Determine the [X, Y] coordinate at the center of the cell enclosing the given text.  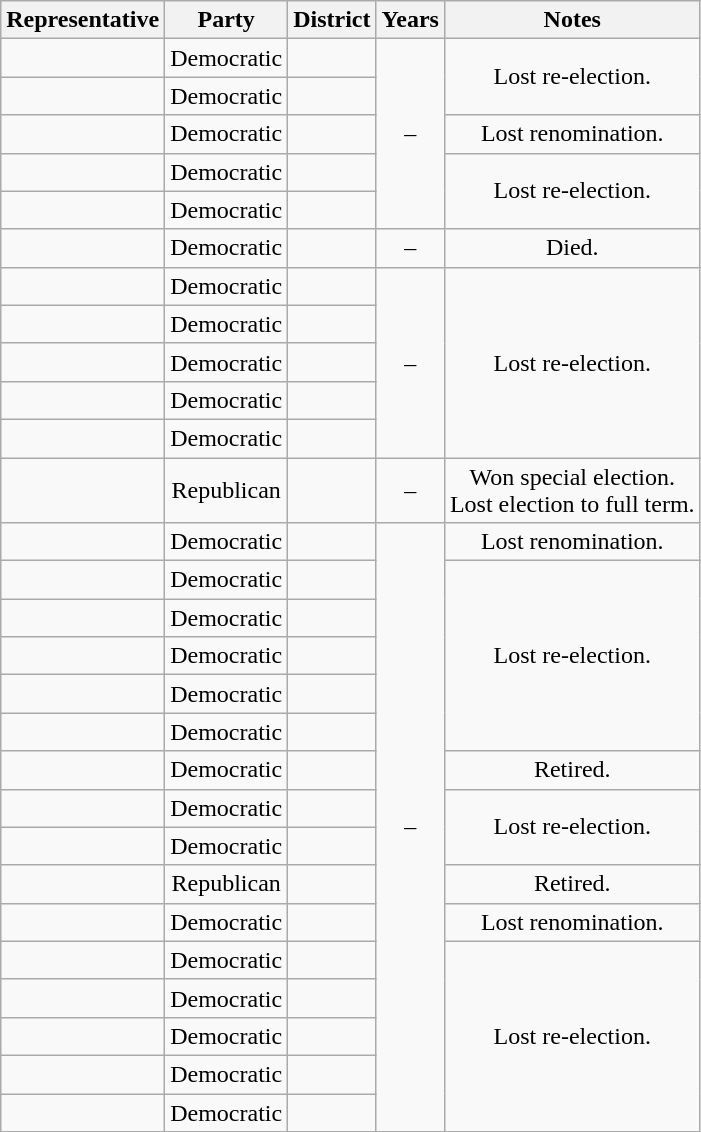
District [332, 20]
Notes [572, 20]
Party [226, 20]
Years [410, 20]
Won special election.Lost election to full term. [572, 490]
Died. [572, 248]
Representative [83, 20]
